Find where the given text appears and provide that cell's center as [X, Y] coordinate. 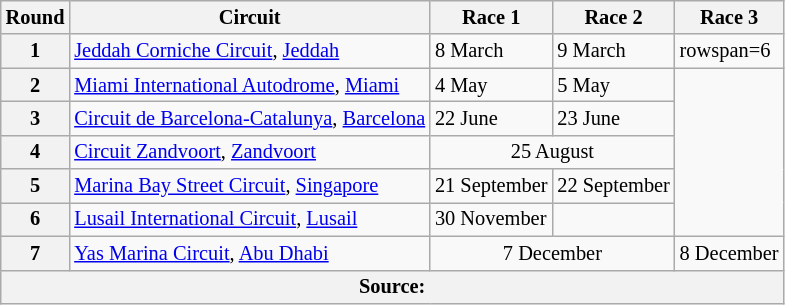
Circuit [250, 17]
Circuit Zandvoort, Zandvoort [250, 152]
1 [36, 51]
7 December [552, 253]
9 March [613, 51]
rowspan=6 [730, 51]
8 March [491, 51]
Race 2 [613, 17]
2 [36, 85]
Marina Bay Street Circuit, Singapore [250, 186]
4 May [491, 85]
23 June [613, 118]
3 [36, 118]
4 [36, 152]
6 [36, 219]
22 June [491, 118]
Yas Marina Circuit, Abu Dhabi [250, 253]
Lusail International Circuit, Lusail [250, 219]
Race 3 [730, 17]
5 May [613, 85]
Race 1 [491, 17]
Miami International Autodrome, Miami [250, 85]
22 September [613, 186]
7 [36, 253]
Circuit de Barcelona-Catalunya, Barcelona [250, 118]
8 December [730, 253]
25 August [552, 152]
21 September [491, 186]
5 [36, 186]
Source: [392, 287]
30 November [491, 219]
Round [36, 17]
Jeddah Corniche Circuit, Jeddah [250, 51]
